Scan for the cell matching the given text and deliver its [X, Y] coordinate at center. 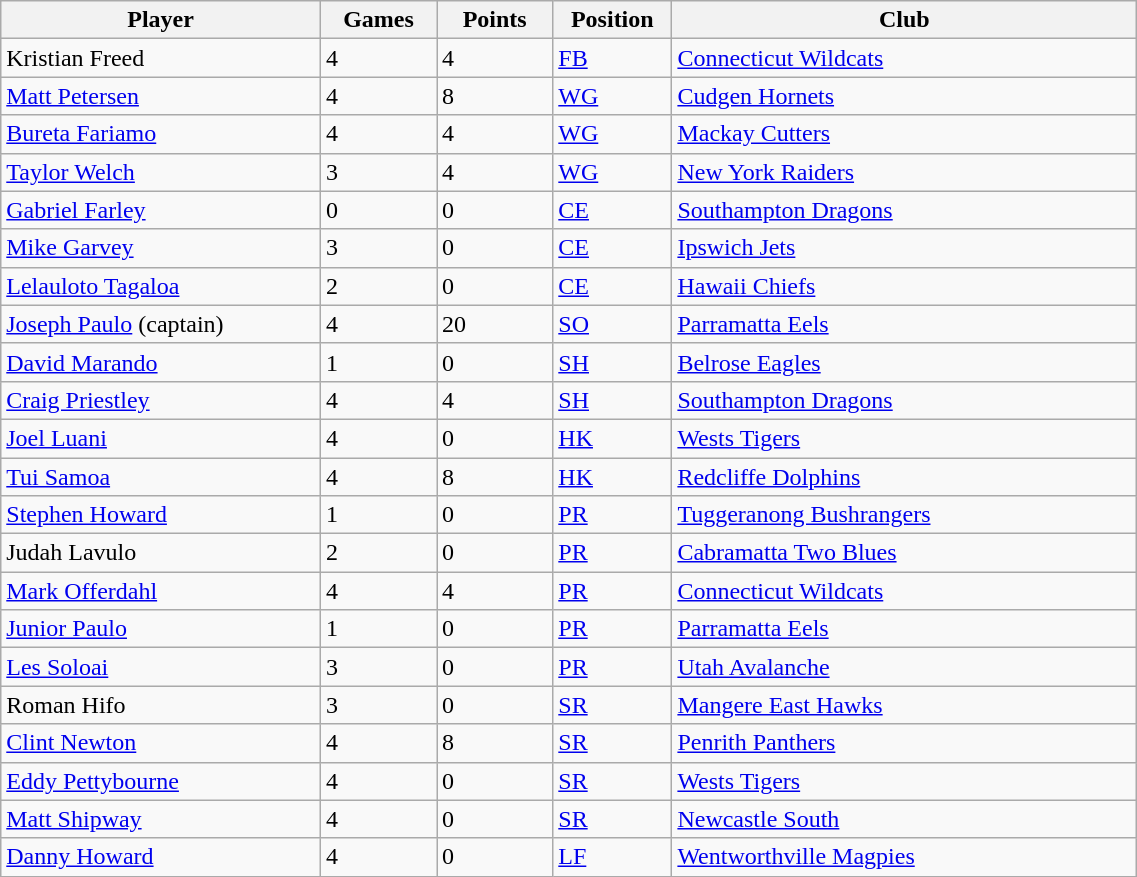
Belrose Eagles [904, 362]
Matt Shipway [161, 819]
Cudgen Hornets [904, 96]
Joel Luani [161, 438]
Taylor Welch [161, 172]
Mangere East Hawks [904, 705]
Matt Petersen [161, 96]
LF [612, 857]
Tui Samoa [161, 477]
Craig Priestley [161, 400]
SO [612, 324]
Newcastle South [904, 819]
Judah Lavulo [161, 553]
New York Raiders [904, 172]
Redcliffe Dolphins [904, 477]
Kristian Freed [161, 58]
20 [495, 324]
Mike Garvey [161, 248]
Points [495, 20]
Les Soloai [161, 667]
Hawaii Chiefs [904, 286]
Cabramatta Two Blues [904, 553]
Lelauloto Tagaloa [161, 286]
Position [612, 20]
Mackay Cutters [904, 134]
David Marando [161, 362]
Roman Hifo [161, 705]
Player [161, 20]
Junior Paulo [161, 629]
Tuggeranong Bushrangers [904, 515]
Danny Howard [161, 857]
Penrith Panthers [904, 743]
Joseph Paulo (captain) [161, 324]
Clint Newton [161, 743]
Games [378, 20]
Utah Avalanche [904, 667]
Gabriel Farley [161, 210]
Bureta Fariamo [161, 134]
Eddy Pettybourne [161, 781]
Stephen Howard [161, 515]
FB [612, 58]
Club [904, 20]
Wentworthville Magpies [904, 857]
Ipswich Jets [904, 248]
Mark Offerdahl [161, 591]
